Find where the given text appears and provide that cell's center as [X, Y] coordinate. 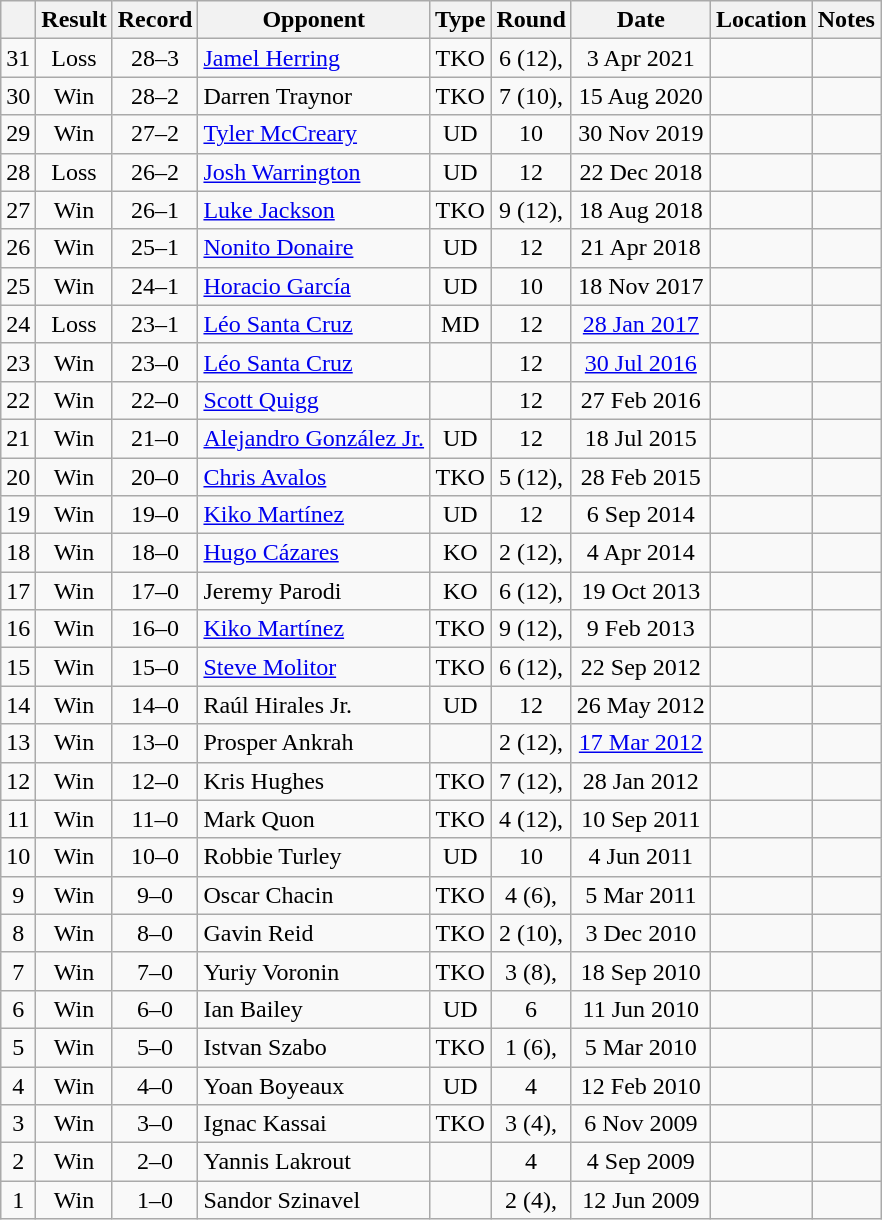
4 Sep 2009 [640, 1162]
27–2 [155, 134]
Location [761, 20]
12 Feb 2010 [640, 1085]
18 Aug 2018 [640, 210]
17 [18, 591]
Istvan Szabo [314, 1047]
12–0 [155, 781]
25 [18, 286]
Mark Quon [314, 819]
21 Apr 2018 [640, 248]
18 Sep 2010 [640, 971]
7 (12), [531, 781]
18 [18, 553]
Yannis Lakrout [314, 1162]
22 [18, 400]
2 (10), [531, 933]
10–0 [155, 857]
26 May 2012 [640, 705]
13 [18, 743]
Hugo Cázares [314, 553]
28 [18, 172]
11 [18, 819]
30 Jul 2016 [640, 362]
9 Feb 2013 [640, 629]
Nonito Donaire [314, 248]
28–3 [155, 58]
Jeremy Parodi [314, 591]
4 (12), [531, 819]
5 (12), [531, 477]
26 [18, 248]
7 [18, 971]
21–0 [155, 438]
1 (6), [531, 1047]
4–0 [155, 1085]
2 (4), [531, 1200]
Robbie Turley [314, 857]
26–2 [155, 172]
19 Oct 2013 [640, 591]
12 Jun 2009 [640, 1200]
20 [18, 477]
4 Apr 2014 [640, 553]
8–0 [155, 933]
28 Jan 2012 [640, 781]
24–1 [155, 286]
Sandor Szinavel [314, 1200]
7 (10), [531, 96]
Luke Jackson [314, 210]
2–0 [155, 1162]
23 [18, 362]
7–0 [155, 971]
8 [18, 933]
5–0 [155, 1047]
5 [18, 1047]
Alejandro González Jr. [314, 438]
17 Mar 2012 [640, 743]
3 [18, 1124]
31 [18, 58]
14–0 [155, 705]
Opponent [314, 20]
18 Nov 2017 [640, 286]
25–1 [155, 248]
20–0 [155, 477]
4 Jun 2011 [640, 857]
Notes [846, 20]
3–0 [155, 1124]
Jamel Herring [314, 58]
9 [18, 895]
4 (6), [531, 895]
6 Nov 2009 [640, 1124]
6 Sep 2014 [640, 515]
11 Jun 2010 [640, 1009]
Scott Quigg [314, 400]
Yuriy Voronin [314, 971]
15 [18, 667]
28 Jan 2017 [640, 324]
3 Dec 2010 [640, 933]
Type [460, 20]
17–0 [155, 591]
Prosper Ankrah [314, 743]
Record [155, 20]
11–0 [155, 819]
3 (8), [531, 971]
22–0 [155, 400]
Horacio García [314, 286]
28 Feb 2015 [640, 477]
Oscar Chacin [314, 895]
1 [18, 1200]
22 Sep 2012 [640, 667]
Steve Molitor [314, 667]
5 Mar 2010 [640, 1047]
Tyler McCreary [314, 134]
16–0 [155, 629]
23–1 [155, 324]
14 [18, 705]
3 Apr 2021 [640, 58]
28–2 [155, 96]
2 [18, 1162]
3 (4), [531, 1124]
Result [74, 20]
9–0 [155, 895]
18 Jul 2015 [640, 438]
6–0 [155, 1009]
22 Dec 2018 [640, 172]
21 [18, 438]
29 [18, 134]
Josh Warrington [314, 172]
Chris Avalos [314, 477]
27 Feb 2016 [640, 400]
30 [18, 96]
1–0 [155, 1200]
Yoan Boyeaux [314, 1085]
19–0 [155, 515]
30 Nov 2019 [640, 134]
Raúl Hirales Jr. [314, 705]
15–0 [155, 667]
Ian Bailey [314, 1009]
23–0 [155, 362]
19 [18, 515]
15 Aug 2020 [640, 96]
MD [460, 324]
13–0 [155, 743]
Date [640, 20]
24 [18, 324]
18–0 [155, 553]
Gavin Reid [314, 933]
5 Mar 2011 [640, 895]
26–1 [155, 210]
Ignac Kassai [314, 1124]
Darren Traynor [314, 96]
Kris Hughes [314, 781]
16 [18, 629]
Round [531, 20]
10 Sep 2011 [640, 819]
27 [18, 210]
